Identify which cell holds the provided text, then report its [X, Y] central coordinate. 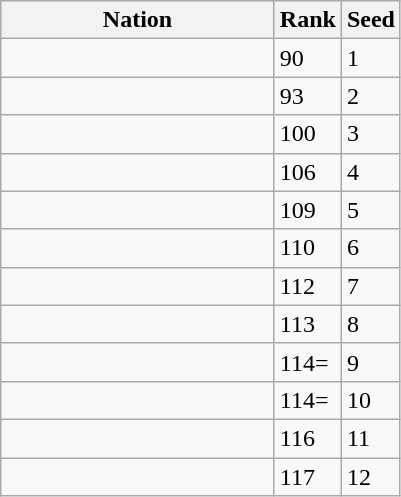
117 [308, 477]
Seed [370, 20]
100 [308, 134]
116 [308, 438]
90 [308, 58]
Nation [138, 20]
8 [370, 324]
110 [308, 248]
93 [308, 96]
4 [370, 172]
2 [370, 96]
7 [370, 286]
11 [370, 438]
12 [370, 477]
112 [308, 286]
6 [370, 248]
10 [370, 400]
1 [370, 58]
3 [370, 134]
109 [308, 210]
5 [370, 210]
106 [308, 172]
9 [370, 362]
Rank [308, 20]
113 [308, 324]
